Scan for the cell matching the given text and deliver its [x, y] coordinate at center. 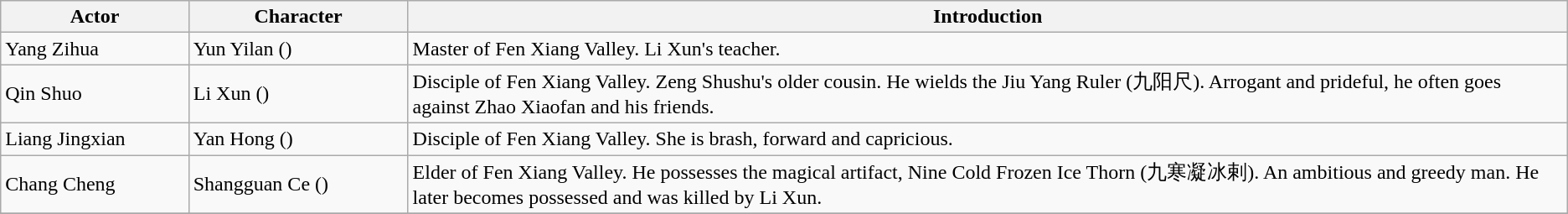
Shangguan Ce () [298, 184]
Yun Yilan () [298, 49]
Disciple of Fen Xiang Valley. She is brash, forward and capricious. [988, 138]
Yang Zihua [95, 49]
Yan Hong () [298, 138]
Character [298, 17]
Master of Fen Xiang Valley. Li Xun's teacher. [988, 49]
Chang Cheng [95, 184]
Introduction [988, 17]
Actor [95, 17]
Li Xun () [298, 94]
Qin Shuo [95, 94]
Liang Jingxian [95, 138]
